Output the [x, y] coordinate of the center of the cell containing the given text.  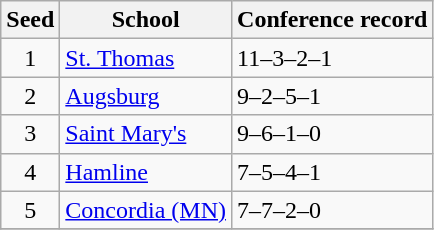
2 [30, 96]
Seed [30, 20]
School [146, 20]
3 [30, 134]
7–7–2–0 [332, 210]
Hamline [146, 172]
Concordia (MN) [146, 210]
1 [30, 58]
5 [30, 210]
4 [30, 172]
Augsburg [146, 96]
11–3–2–1 [332, 58]
7–5–4–1 [332, 172]
St. Thomas [146, 58]
Conference record [332, 20]
9–2–5–1 [332, 96]
Saint Mary's [146, 134]
9–6–1–0 [332, 134]
